Identify which cell holds the provided text, then report its [X, Y] central coordinate. 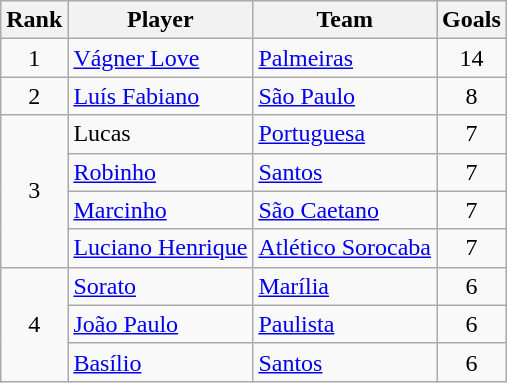
João Paulo [160, 324]
Paulista [345, 324]
14 [472, 58]
Luciano Henrique [160, 248]
Marcinho [160, 210]
Sorato [160, 286]
Vágner Love [160, 58]
Robinho [160, 172]
Basílio [160, 362]
8 [472, 96]
São Paulo [345, 96]
4 [34, 324]
Portuguesa [345, 134]
Player [160, 20]
Team [345, 20]
Marília [345, 286]
1 [34, 58]
Palmeiras [345, 58]
2 [34, 96]
Luís Fabiano [160, 96]
3 [34, 191]
Goals [472, 20]
Lucas [160, 134]
São Caetano [345, 210]
Atlético Sorocaba [345, 248]
Rank [34, 20]
